Detect which cell encompasses the target text, then output its (X, Y) center coordinate. 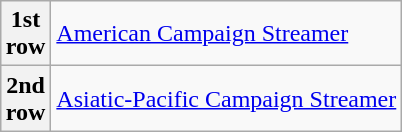
2ndrow (26, 98)
1strow (26, 34)
American Campaign Streamer (226, 34)
Asiatic-Pacific Campaign Streamer (226, 98)
